From the cell containing the given text, extract its center point as [x, y] coordinate. 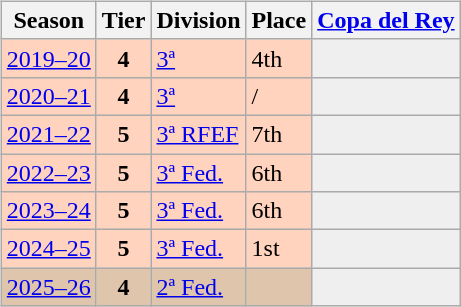
Division [198, 20]
3ª RFEF [198, 134]
/ [279, 96]
2ª Fed. [198, 287]
4th [279, 58]
2020–21 [48, 96]
1st [279, 249]
Tier [124, 20]
2023–24 [48, 211]
2022–23 [48, 173]
Place [279, 20]
Season [48, 20]
2024–25 [48, 249]
2019–20 [48, 58]
2025–26 [48, 287]
7th [279, 134]
Copa del Rey [386, 20]
2021–22 [48, 134]
